Pinpoint the cell where the given text exists, returning its [X, Y] midpoint coordinate. 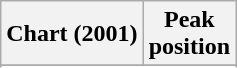
Peakposition [189, 34]
Chart (2001) [72, 34]
